Locate the cell with the specified text and output its (x, y) center coordinate. 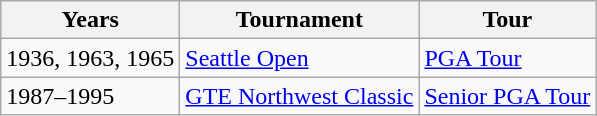
1987–1995 (90, 96)
PGA Tour (508, 58)
Tour (508, 20)
1936, 1963, 1965 (90, 58)
GTE Northwest Classic (300, 96)
Tournament (300, 20)
Years (90, 20)
Seattle Open (300, 58)
Senior PGA Tour (508, 96)
